Find where the given text appears and provide that cell's center as (X, Y) coordinate. 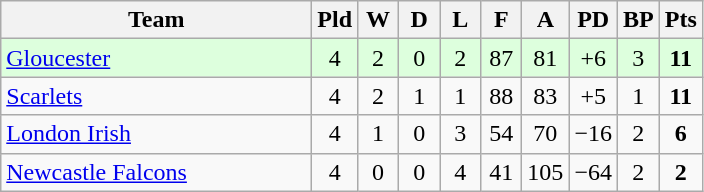
PD (594, 20)
−64 (594, 172)
L (460, 20)
87 (502, 58)
88 (502, 96)
105 (546, 172)
W (378, 20)
Gloucester (156, 58)
D (420, 20)
6 (680, 134)
−16 (594, 134)
Pld (335, 20)
83 (546, 96)
A (546, 20)
London Irish (156, 134)
Team (156, 20)
54 (502, 134)
81 (546, 58)
41 (502, 172)
70 (546, 134)
Newcastle Falcons (156, 172)
Pts (680, 20)
Scarlets (156, 96)
F (502, 20)
BP (638, 20)
+6 (594, 58)
+5 (594, 96)
